Pinpoint the cell where the given text exists, returning its (x, y) midpoint coordinate. 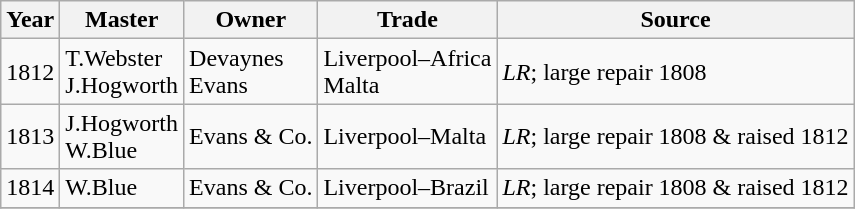
Liverpool–Brazil (408, 188)
W.Blue (122, 188)
J.HogworthW.Blue (122, 136)
DevaynesEvans (251, 72)
LR; large repair 1808 (676, 72)
Owner (251, 20)
Liverpool–Malta (408, 136)
1812 (30, 72)
Source (676, 20)
1814 (30, 188)
T.WebsterJ.Hogworth (122, 72)
Master (122, 20)
Trade (408, 20)
Year (30, 20)
Liverpool–AfricaMalta (408, 72)
1813 (30, 136)
